Output the [x, y] coordinate of the center of the cell containing the given text.  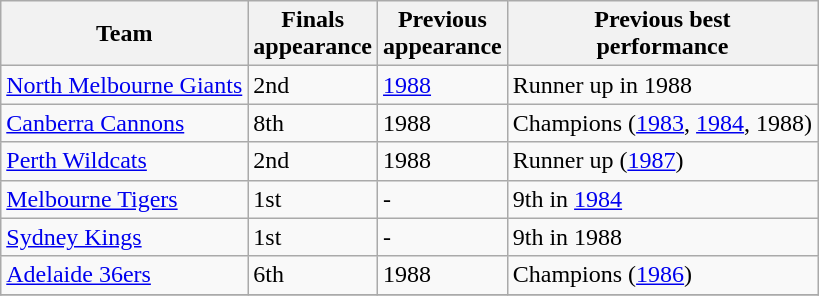
8th [313, 123]
Melbourne Tigers [124, 199]
Sydney Kings [124, 237]
Champions (1986) [662, 275]
Previous bestperformance [662, 34]
North Melbourne Giants [124, 85]
9th in 1988 [662, 237]
Champions (1983, 1984, 1988) [662, 123]
6th [313, 275]
Canberra Cannons [124, 123]
Runner up (1987) [662, 161]
Team [124, 34]
Previousappearance [443, 34]
9th in 1984 [662, 199]
Runner up in 1988 [662, 85]
Perth Wildcats [124, 161]
Finalsappearance [313, 34]
Adelaide 36ers [124, 275]
